Return (x, y) of the center of cell containing provided text 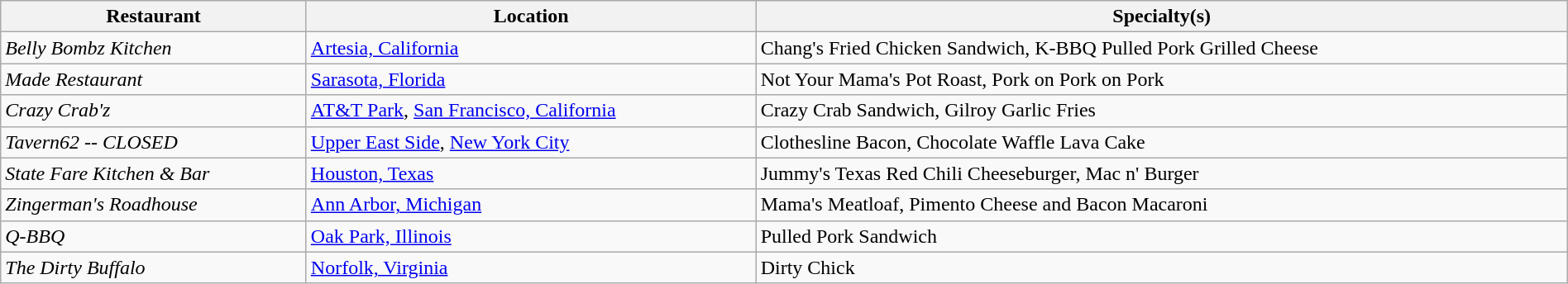
The Dirty Buffalo (154, 267)
Dirty Chick (1161, 267)
Location (531, 17)
Artesia, California (531, 48)
Not Your Mama's Pot Roast, Pork on Pork on Pork (1161, 79)
Jummy's Texas Red Chili Cheeseburger, Mac n' Burger (1161, 173)
Norfolk, Virginia (531, 267)
Specialty(s) (1161, 17)
Sarasota, Florida (531, 79)
Clothesline Bacon, Chocolate Waffle Lava Cake (1161, 142)
Made Restaurant (154, 79)
Tavern62 -- CLOSED (154, 142)
AT&T Park, San Francisco, California (531, 111)
Oak Park, Illinois (531, 236)
Belly Bombz Kitchen (154, 48)
Pulled Pork Sandwich (1161, 236)
Crazy Crab Sandwich, Gilroy Garlic Fries (1161, 111)
Restaurant (154, 17)
Chang's Fried Chicken Sandwich, K-BBQ Pulled Pork Grilled Cheese (1161, 48)
Houston, Texas (531, 173)
Upper East Side, New York City (531, 142)
Q-BBQ (154, 236)
Zingerman's Roadhouse (154, 205)
Ann Arbor, Michigan (531, 205)
Mama's Meatloaf, Pimento Cheese and Bacon Macaroni (1161, 205)
State Fare Kitchen & Bar (154, 173)
Crazy Crab'z (154, 111)
